Find where the given text appears and provide that cell's center as [X, Y] coordinate. 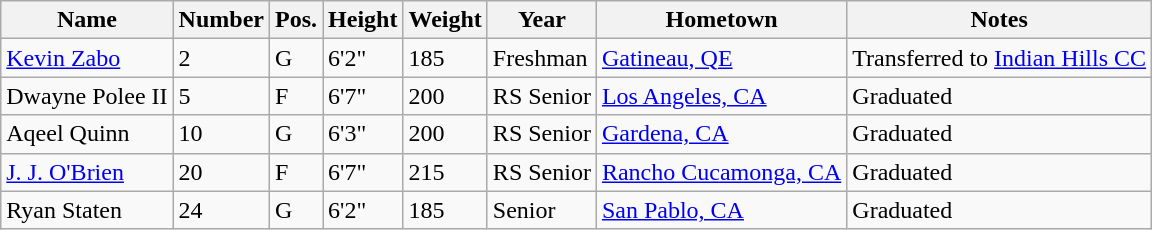
Year [542, 20]
San Pablo, CA [721, 210]
24 [221, 210]
Kevin Zabo [87, 58]
Name [87, 20]
Aqeel Quinn [87, 134]
Hometown [721, 20]
Los Angeles, CA [721, 96]
20 [221, 172]
Rancho Cucamonga, CA [721, 172]
Number [221, 20]
2 [221, 58]
Gatineau, QE [721, 58]
10 [221, 134]
6'3" [363, 134]
J. J. O'Brien [87, 172]
Notes [1000, 20]
215 [445, 172]
Transferred to Indian Hills CC [1000, 58]
Senior [542, 210]
Gardena, CA [721, 134]
Dwayne Polee II [87, 96]
Ryan Staten [87, 210]
Pos. [296, 20]
Height [363, 20]
5 [221, 96]
Freshman [542, 58]
Weight [445, 20]
